Find where the given text appears and provide that cell's center as [X, Y] coordinate. 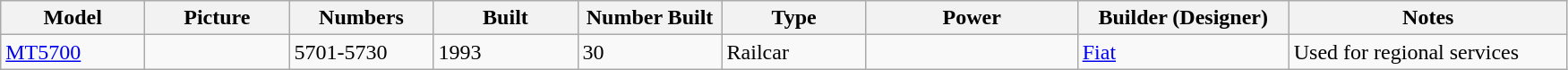
Built [505, 18]
Fiat [1183, 52]
Number Built [650, 18]
Picture [217, 18]
MT5700 [73, 52]
Builder (Designer) [1183, 18]
Power [972, 18]
Railcar [793, 52]
Model [73, 18]
Used for regional services [1427, 52]
Notes [1427, 18]
5701-5730 [362, 52]
1993 [505, 52]
Type [793, 18]
Numbers [362, 18]
30 [650, 52]
